Capture the cell that displays the provided text and extract its [x, y] central coordinate. 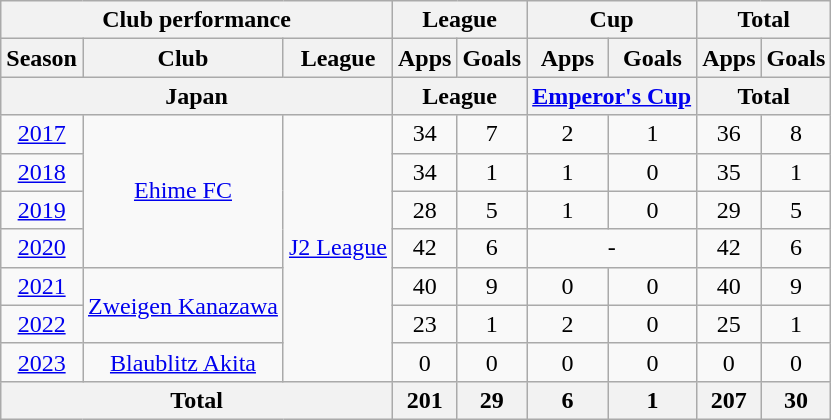
8 [796, 134]
J2 League [338, 248]
25 [729, 324]
Club [182, 58]
28 [424, 210]
2019 [42, 210]
- [612, 248]
2023 [42, 362]
2022 [42, 324]
Emperor's Cup [612, 96]
2018 [42, 172]
Zweigen Kanazawa [182, 305]
30 [796, 400]
35 [729, 172]
201 [424, 400]
2017 [42, 134]
Season [42, 58]
Japan [197, 96]
Blaublitz Akita [182, 362]
7 [492, 134]
Club performance [197, 20]
Ehime FC [182, 191]
23 [424, 324]
2021 [42, 286]
2020 [42, 248]
Cup [612, 20]
207 [729, 400]
36 [729, 134]
